Pinpoint the cell where the given text exists, returning its [X, Y] midpoint coordinate. 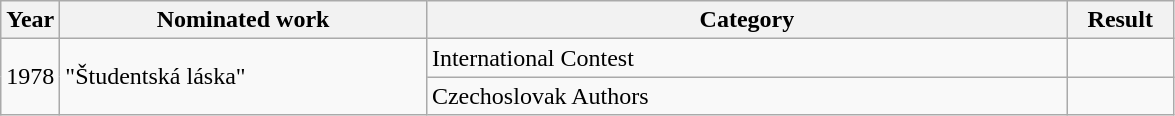
"Študentská láska" [244, 77]
Year [30, 20]
Czechoslovak Authors [746, 96]
1978 [30, 77]
Nominated work [244, 20]
International Contest [746, 58]
Category [746, 20]
Result [1120, 20]
